For the text-containing cell, return its midpoint in (x, y) coordinate format. 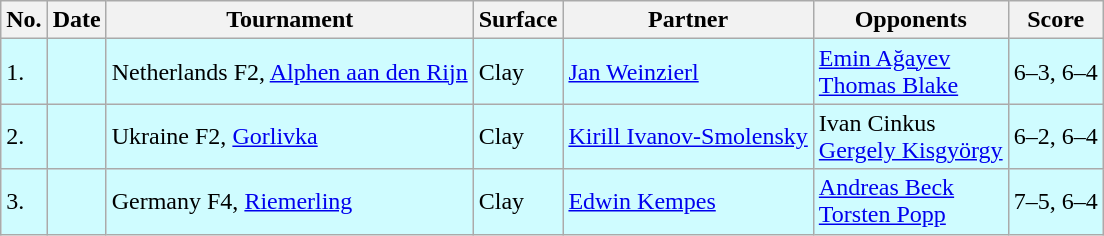
1. (24, 72)
Kirill Ivanov-Smolensky (688, 136)
Partner (688, 20)
Andreas Beck Torsten Popp (910, 202)
Netherlands F2, Alphen aan den Rijn (290, 72)
Jan Weinzierl (688, 72)
6–3, 6–4 (1056, 72)
Opponents (910, 20)
Edwin Kempes (688, 202)
Germany F4, Riemerling (290, 202)
Surface (518, 20)
Date (76, 20)
Ivan Cinkus Gergely Kisgyörgy (910, 136)
3. (24, 202)
2. (24, 136)
7–5, 6–4 (1056, 202)
Score (1056, 20)
Tournament (290, 20)
6–2, 6–4 (1056, 136)
Emin Ağayev Thomas Blake (910, 72)
No. (24, 20)
Ukraine F2, Gorlivka (290, 136)
